Pinpoint the cell where the given text exists, returning its (x, y) midpoint coordinate. 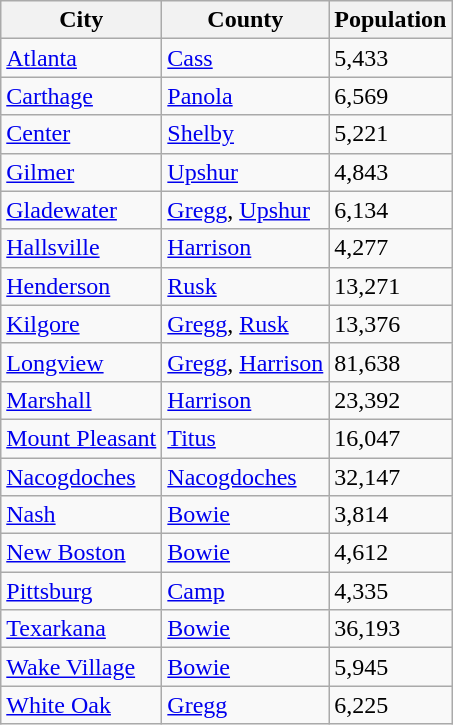
City (82, 20)
Cass (246, 58)
13,376 (390, 324)
4,335 (390, 591)
Wake Village (82, 667)
3,814 (390, 515)
Mount Pleasant (82, 438)
Nash (82, 515)
Hallsville (82, 248)
Atlanta (82, 58)
5,945 (390, 667)
4,612 (390, 553)
5,221 (390, 134)
Gregg, Harrison (246, 362)
Pittsburg (82, 591)
Kilgore (82, 324)
Longview (82, 362)
6,134 (390, 210)
Gilmer (82, 172)
Gregg (246, 705)
Center (82, 134)
White Oak (82, 705)
Upshur (246, 172)
6,569 (390, 96)
Shelby (246, 134)
4,843 (390, 172)
Gregg, Rusk (246, 324)
32,147 (390, 477)
County (246, 20)
Population (390, 20)
Gregg, Upshur (246, 210)
New Boston (82, 553)
Rusk (246, 286)
Henderson (82, 286)
Titus (246, 438)
6,225 (390, 705)
23,392 (390, 400)
4,277 (390, 248)
16,047 (390, 438)
Marshall (82, 400)
5,433 (390, 58)
Gladewater (82, 210)
Carthage (82, 96)
36,193 (390, 629)
Texarkana (82, 629)
Panola (246, 96)
Camp (246, 591)
81,638 (390, 362)
13,271 (390, 286)
